Locate the cell with the specified text and output its [x, y] center coordinate. 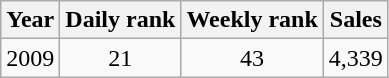
Weekly rank [252, 20]
21 [120, 58]
43 [252, 58]
Year [30, 20]
Sales [356, 20]
Daily rank [120, 20]
2009 [30, 58]
4,339 [356, 58]
